For the text-containing cell, return its midpoint in [X, Y] coordinate format. 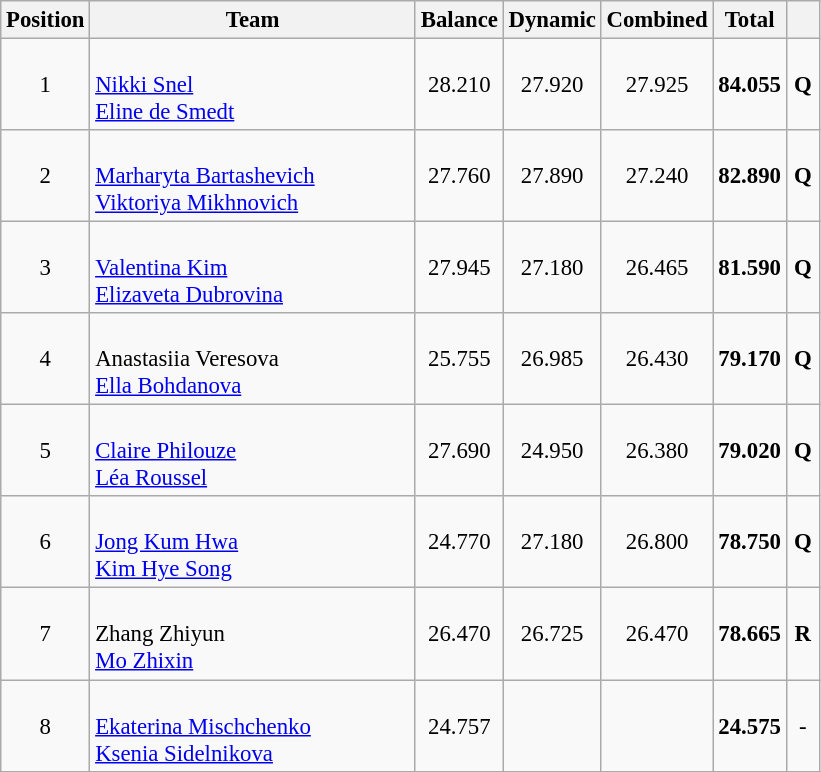
Ekaterina MischchenkoKsenia Sidelnikova [253, 726]
Position [46, 20]
Zhang ZhiyunMo Zhixin [253, 634]
Balance [459, 20]
Nikki SnelEline de Smedt [253, 85]
Jong Kum HwaKim Hye Song [253, 542]
- [802, 726]
27.890 [552, 176]
27.690 [459, 451]
Valentina KimElizaveta Dubrovina [253, 268]
24.950 [552, 451]
Anastasiia VeresovaElla Bohdanova [253, 359]
R [802, 634]
Dynamic [552, 20]
Claire PhilouzeLéa Roussel [253, 451]
Combined [657, 20]
7 [46, 634]
27.240 [657, 176]
24.770 [459, 542]
28.210 [459, 85]
26.800 [657, 542]
79.170 [750, 359]
84.055 [750, 85]
4 [46, 359]
8 [46, 726]
78.750 [750, 542]
27.760 [459, 176]
26.430 [657, 359]
Total [750, 20]
5 [46, 451]
26.380 [657, 451]
27.925 [657, 85]
3 [46, 268]
Marharyta BartashevichViktoriya Mikhnovich [253, 176]
82.890 [750, 176]
1 [46, 85]
78.665 [750, 634]
24.575 [750, 726]
2 [46, 176]
26.985 [552, 359]
25.755 [459, 359]
24.757 [459, 726]
27.945 [459, 268]
26.725 [552, 634]
Team [253, 20]
79.020 [750, 451]
81.590 [750, 268]
27.920 [552, 85]
6 [46, 542]
26.465 [657, 268]
